Pinpoint the cell where the given text exists, returning its (X, Y) midpoint coordinate. 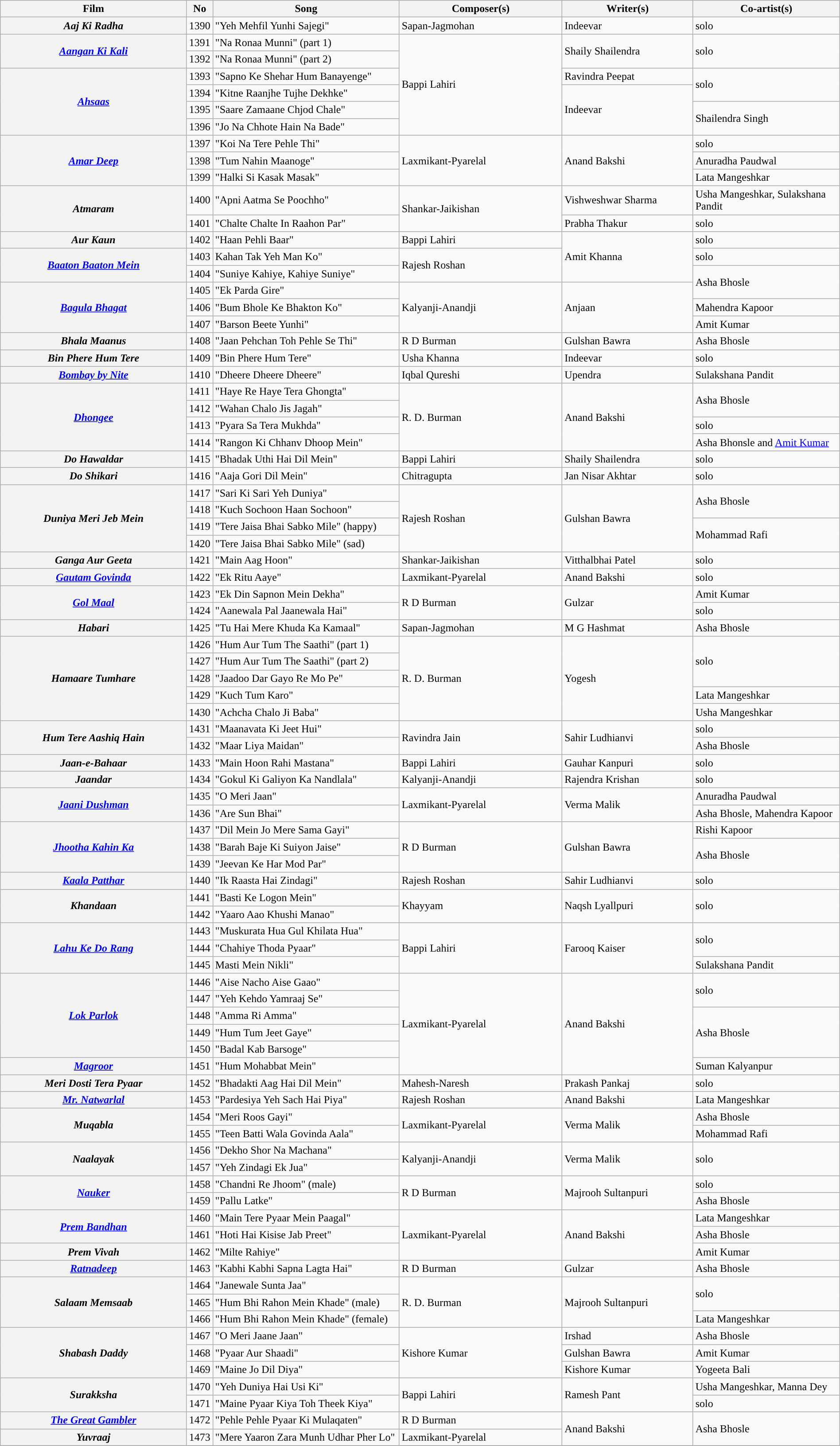
"Teen Batti Wala Govinda Aala" (306, 1134)
Song (306, 9)
"Chahiye Thoda Pyaar" (306, 948)
"Ek Din Sapnon Mein Dekha" (306, 594)
Film (93, 9)
1401 (199, 223)
"Barson Beete Yunhi" (306, 324)
"Pallu Latke" (306, 1201)
"Yeh Duniya Hai Usi Ki" (306, 1387)
1429 (199, 695)
Vitthalbhai Patel (627, 560)
1431 (199, 729)
Aangan Ki Kali (93, 51)
1457 (199, 1167)
"Ek Ritu Aaye" (306, 577)
"Basti Ke Logon Mein" (306, 898)
1466 (199, 1319)
1459 (199, 1201)
Ravindra Peepat (627, 76)
1442 (199, 914)
1420 (199, 544)
Masti Mein Nikli" (306, 965)
"Dheere Dheere Dheere" (306, 375)
"Maine Pyaar Kiya Toh Theek Kiya" (306, 1403)
1469 (199, 1370)
1441 (199, 898)
Mr. Natwarlal (93, 1100)
"Pardesiya Yeh Sach Hai Piya" (306, 1100)
1434 (199, 780)
1417 (199, 493)
Shabash Daddy (93, 1353)
"Ek Parda Gire" (306, 291)
Farooq Kaiser (627, 948)
"Maar Liya Maidan" (306, 746)
"Chalte Chalte In Raahon Par" (306, 223)
1418 (199, 510)
Aur Kaun (93, 240)
1394 (199, 93)
1422 (199, 577)
1438 (199, 847)
"Haye Re Haye Tera Ghongta" (306, 392)
Gauhar Kanpuri (627, 762)
"Bhadak Uthi Hai Dil Mein" (306, 459)
Bombay by Nite (93, 375)
1419 (199, 527)
1412 (199, 408)
"Pehle Pehle Pyaar Ki Mulaqaten" (306, 1420)
1435 (199, 797)
1458 (199, 1184)
"Maanavata Ki Jeet Hui" (306, 729)
1468 (199, 1353)
Habari (93, 628)
"Hum Tum Jeet Gaye" (306, 1033)
"Barah Baje Ki Suiyon Jaise" (306, 847)
"Ik Raasta Hai Zindagi" (306, 881)
Lahu Ke Do Rang (93, 948)
Rajendra Krishan (627, 780)
1443 (199, 931)
1398 (199, 160)
"Amma Ri Amma" (306, 1015)
"Mere Yaaron Zara Munh Udhar Pher Lo" (306, 1437)
"Bhadakti Aag Hai Dil Mein" (306, 1083)
"Pyaar Aur Shaadi" (306, 1353)
1402 (199, 240)
"Tu Hai Mere Khuda Ka Kamaal" (306, 628)
Co-artist(s) (766, 9)
"Main Aag Hoon" (306, 560)
1445 (199, 965)
Jaani Dushman (93, 805)
"Yeh Mehfil Yunhi Sajegi" (306, 26)
"Rangon Ki Chhanv Dhoop Mein" (306, 442)
"Dil Mein Jo Mere Sama Gayi" (306, 830)
Jhootha Kahin Ka (93, 847)
"Hum Aur Tum The Saathi" (part 2) (306, 661)
1413 (199, 425)
"Hum Aur Tum The Saathi" (part 1) (306, 645)
Aaj Ki Radha (93, 26)
"Tum Nahin Maanoge" (306, 160)
Khandaan (93, 906)
"O Meri Jaane Jaan" (306, 1336)
"Aanewala Pal Jaanewala Hai" (306, 611)
1395 (199, 110)
"Aaja Gori Dil Mein" (306, 476)
Bagula Bhagat (93, 307)
1392 (199, 59)
Prabha Thakur (627, 223)
"Kuch Tum Karo" (306, 695)
1414 (199, 442)
1416 (199, 476)
1421 (199, 560)
1440 (199, 881)
"Milte Rahiye" (306, 1252)
1391 (199, 43)
Nauker (93, 1193)
"Maine Jo Dil Diya" (306, 1370)
"O Meri Jaan" (306, 797)
1409 (199, 358)
Mahesh-Naresh (481, 1083)
Duniya Meri Jeb Mein (93, 518)
Gautam Govinda (93, 577)
1432 (199, 746)
Bhala Maanus (93, 341)
"Yeh Kehdo Yamraaj Se" (306, 999)
Muqabla (93, 1125)
Ganga Aur Geeta (93, 560)
"Hum Mohabbat Mein" (306, 1066)
Asha Bhosle, Mahendra Kapoor (766, 813)
Writer(s) (627, 9)
Usha Khanna (481, 358)
1408 (199, 341)
1444 (199, 948)
"Janewale Sunta Jaa" (306, 1285)
Baaton Baaton Mein (93, 265)
Salaam Memsaab (93, 1302)
Upendra (627, 375)
1437 (199, 830)
1399 (199, 177)
Usha Mangeshkar, Sulakshana Pandit (766, 200)
1390 (199, 26)
1462 (199, 1252)
1439 (199, 864)
Bin Phere Hum Tere (93, 358)
Jan Nisar Akhtar (627, 476)
Composer(s) (481, 9)
1403 (199, 257)
"Meri Roos Gayi" (306, 1117)
1426 (199, 645)
1449 (199, 1033)
Prem Vivah (93, 1252)
Do Shikari (93, 476)
"Main Tere Pyaar Mein Paagal" (306, 1218)
"Na Ronaa Munni" (part 2) (306, 59)
"Jaadoo Dar Gayo Re Mo Pe" (306, 678)
1470 (199, 1387)
"Dekho Shor Na Machana" (306, 1151)
Gol Maal (93, 602)
1425 (199, 628)
Shailendra Singh (766, 118)
"Pyara Sa Tera Mukhda" (306, 425)
"Na Ronaa Munni" (part 1) (306, 43)
1411 (199, 392)
1404 (199, 274)
1447 (199, 999)
Naalayak (93, 1159)
Atmaram (93, 208)
1461 (199, 1235)
Kahan Tak Yeh Man Ko" (306, 257)
1464 (199, 1285)
"Apni Aatma Se Poochho" (306, 200)
1472 (199, 1420)
1463 (199, 1268)
"Saare Zamaane Chjod Chale" (306, 110)
Ravindra Jain (481, 737)
Dhongee (93, 417)
"Kuch Sochoon Haan Sochoon" (306, 510)
Yogeeta Bali (766, 1370)
Usha Mangeshkar, Manna Dey (766, 1387)
1427 (199, 661)
"Main Hoon Rahi Mastana" (306, 762)
Mahendra Kapoor (766, 307)
"Jeevan Ke Har Mod Par" (306, 864)
Naqsh Lyallpuri (627, 906)
"Achcha Chalo Ji Baba" (306, 712)
1460 (199, 1218)
1400 (199, 200)
"Hum Bhi Rahon Mein Khade" (female) (306, 1319)
Chitragupta (481, 476)
1448 (199, 1015)
"Badal Kab Barsoge" (306, 1050)
No (199, 9)
Amar Deep (93, 160)
Do Hawaldar (93, 459)
"Tere Jaisa Bhai Sabko Mile" (sad) (306, 544)
Jaandar (93, 780)
1456 (199, 1151)
Hamaare Tumhare (93, 678)
Magroor (93, 1066)
1424 (199, 611)
1405 (199, 291)
"Gokul Ki Galiyon Ka Nandlala" (306, 780)
Lok Parlok (93, 1015)
M G Hashmat (627, 628)
"Tere Jaisa Bhai Sabko Mile" (happy) (306, 527)
1430 (199, 712)
Hum Tere Aashiq Hain (93, 737)
1415 (199, 459)
Ahsaas (93, 101)
1452 (199, 1083)
1433 (199, 762)
"Kabhi Kabhi Sapna Lagta Hai" (306, 1268)
"Sari Ki Sari Yeh Duniya" (306, 493)
Kaala Patthar (93, 881)
"Bum Bhole Ke Bhakton Ko" (306, 307)
1436 (199, 813)
Iqbal Qureshi (481, 375)
The Great Gambler (93, 1420)
1446 (199, 982)
Amit Khanna (627, 257)
Suman Kalyanpur (766, 1066)
1410 (199, 375)
1465 (199, 1302)
1397 (199, 144)
Jaan-e-Bahaar (93, 762)
1396 (199, 127)
Usha Mangeshkar (766, 712)
"Wahan Chalo Jis Jagah" (306, 408)
"Jo Na Chhote Hain Na Bade" (306, 127)
Vishweshwar Sharma (627, 200)
Prem Bandhan (93, 1226)
Asha Bhonsle and Amit Kumar (766, 442)
Prakash Pankaj (627, 1083)
"Muskurata Hua Gul Khilata Hua" (306, 931)
"Sapno Ke Shehar Hum Banayenge" (306, 76)
1423 (199, 594)
1453 (199, 1100)
1451 (199, 1066)
Ramesh Pant (627, 1395)
"Aise Nacho Aise Gaao" (306, 982)
Surakksha (93, 1395)
1407 (199, 324)
"Are Sun Bhai" (306, 813)
"Yeh Zindagi Ek Jua" (306, 1167)
1467 (199, 1336)
"Jaan Pehchan Toh Pehle Se Thi" (306, 341)
1406 (199, 307)
1428 (199, 678)
"Yaaro Aao Khushi Manao" (306, 914)
Meri Dosti Tera Pyaar (93, 1083)
Ratnadeep (93, 1268)
Irshad (627, 1336)
"Kitne Raanjhe Tujhe Dekhke" (306, 93)
Yuvraaj (93, 1437)
1393 (199, 76)
"Bin Phere Hum Tere" (306, 358)
1473 (199, 1437)
1454 (199, 1117)
Khayyam (481, 906)
1450 (199, 1050)
"Halki Si Kasak Masak" (306, 177)
"Suniye Kahiye, Kahiye Suniye" (306, 274)
"Hoti Hai Kisise Jab Preet" (306, 1235)
"Haan Pehli Baar" (306, 240)
Yogesh (627, 678)
1455 (199, 1134)
"Chandni Re Jhoom" (male) (306, 1184)
"Hum Bhi Rahon Mein Khade" (male) (306, 1302)
Anjaan (627, 307)
Rishi Kapoor (766, 830)
1471 (199, 1403)
"Koi Na Tere Pehle Thi" (306, 144)
